Find where the given text appears and provide that cell's center as [x, y] coordinate. 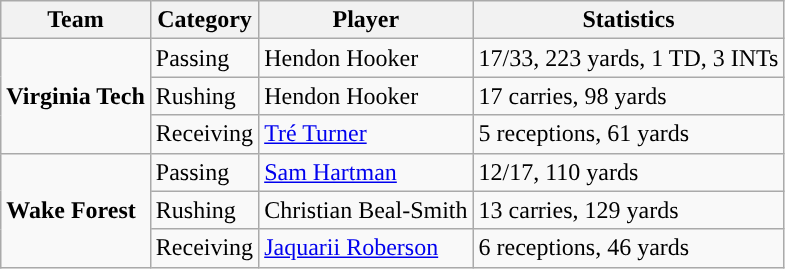
Virginia Tech [76, 96]
Team [76, 20]
Player [366, 20]
13 carries, 129 yards [628, 210]
Christian Beal-Smith [366, 210]
5 receptions, 61 yards [628, 134]
Tré Turner [366, 134]
6 receptions, 46 yards [628, 248]
Statistics [628, 20]
Wake Forest [76, 210]
Sam Hartman [366, 172]
17 carries, 98 yards [628, 96]
12/17, 110 yards [628, 172]
Jaquarii Roberson [366, 248]
Category [204, 20]
17/33, 223 yards, 1 TD, 3 INTs [628, 58]
